From the cell containing the given text, extract its center point as [X, Y] coordinate. 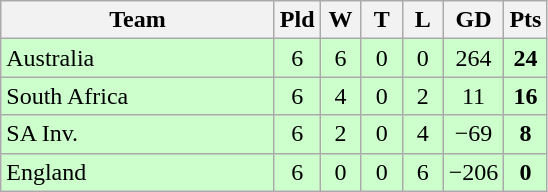
Pld [297, 20]
Team [138, 20]
GD [474, 20]
SA Inv. [138, 134]
−69 [474, 134]
Pts [526, 20]
11 [474, 96]
W [340, 20]
South Africa [138, 96]
England [138, 172]
264 [474, 58]
T [382, 20]
24 [526, 58]
16 [526, 96]
−206 [474, 172]
8 [526, 134]
L [422, 20]
Australia [138, 58]
